Locate the cell with the specified text and output its (x, y) center coordinate. 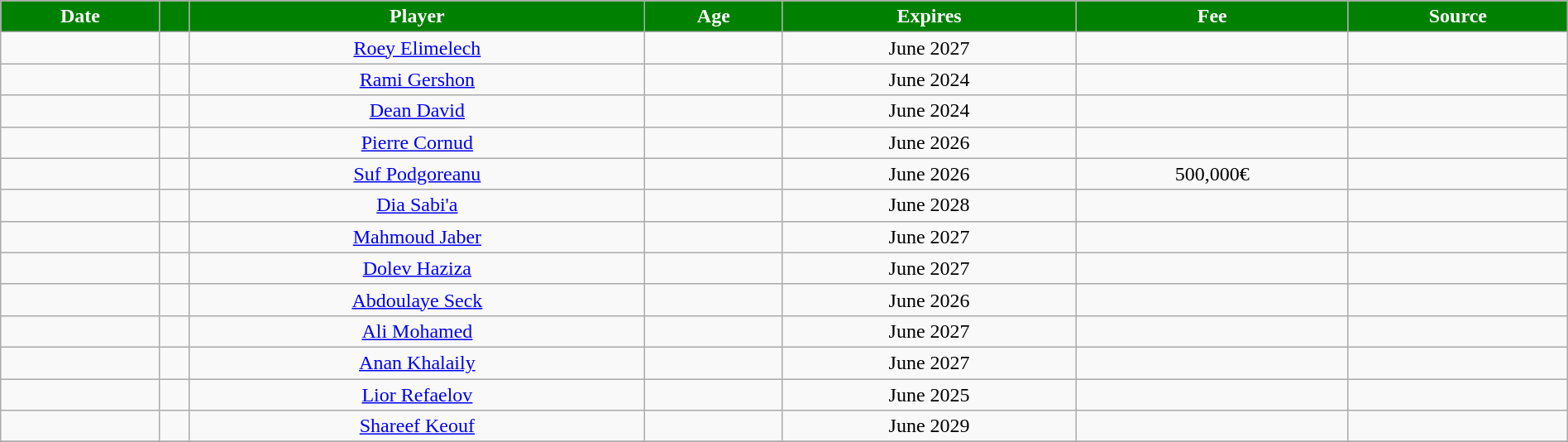
Player (417, 17)
500,000€ (1212, 174)
Rami Gershon (417, 79)
Pierre Cornud (417, 142)
Date (80, 17)
June 2029 (930, 426)
Dolev Haziza (417, 268)
Source (1457, 17)
Ali Mohamed (417, 331)
June 2028 (930, 205)
Fee (1212, 17)
Abdoulaye Seck (417, 300)
Anan Khalaily (417, 363)
Dia Sabi'a (417, 205)
Dean David (417, 111)
Lior Refaelov (417, 395)
Suf Podgoreanu (417, 174)
Age (714, 17)
Mahmoud Jaber (417, 237)
June 2025 (930, 395)
Shareef Keouf (417, 426)
Roey Elimelech (417, 48)
Expires (930, 17)
